Find where the given text appears and provide that cell's center as [X, Y] coordinate. 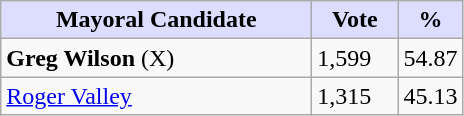
Mayoral Candidate [156, 20]
Vote [355, 20]
Roger Valley [156, 96]
1,599 [355, 58]
% [430, 20]
45.13 [430, 96]
54.87 [430, 58]
1,315 [355, 96]
Greg Wilson (X) [156, 58]
